From the cell containing the given text, extract its center point as [x, y] coordinate. 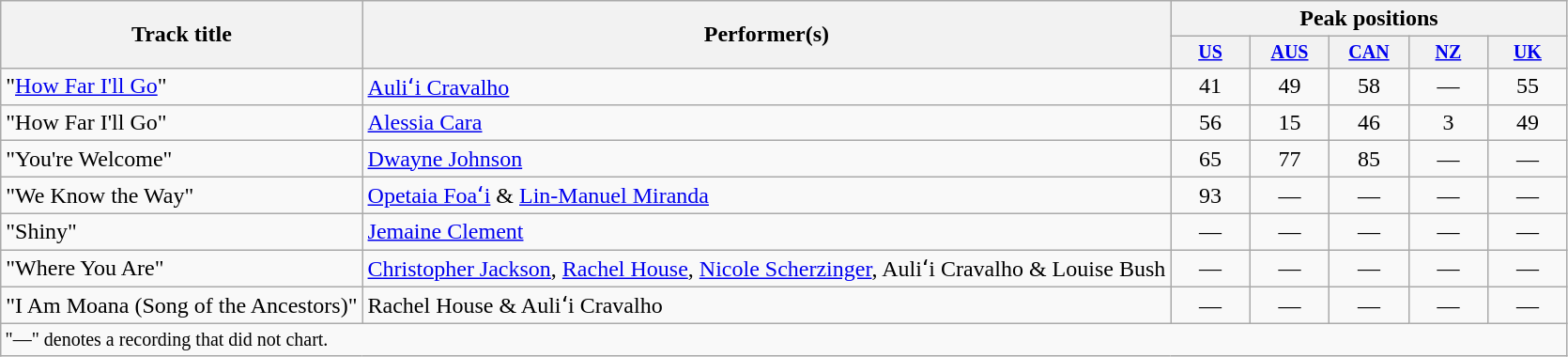
US [1210, 53]
Peak positions [1369, 19]
Christopher Jackson, Rachel House, Nicole Scherzinger, Auliʻi Cravalho & Louise Bush [766, 269]
"I Am Moana (Song of the Ancestors)" [182, 305]
58 [1369, 86]
55 [1528, 86]
3 [1448, 123]
NZ [1448, 53]
46 [1369, 123]
Performer(s) [766, 35]
77 [1289, 159]
"—" denotes a recording that did not chart. [784, 340]
Jemaine Clement [766, 232]
"Shiny" [182, 232]
CAN [1369, 53]
56 [1210, 123]
41 [1210, 86]
Rachel House & Auliʻi Cravalho [766, 305]
15 [1289, 123]
85 [1369, 159]
Track title [182, 35]
"Where You Are" [182, 269]
93 [1210, 195]
UK [1528, 53]
Alessia Cara [766, 123]
65 [1210, 159]
"You're Welcome" [182, 159]
Opetaia Foaʻi & Lin-Manuel Miranda [766, 195]
AUS [1289, 53]
Auliʻi Cravalho [766, 86]
"We Know the Way" [182, 195]
Dwayne Johnson [766, 159]
